Return the [X, Y] coordinate for the center point of the cell that contains the specified text.  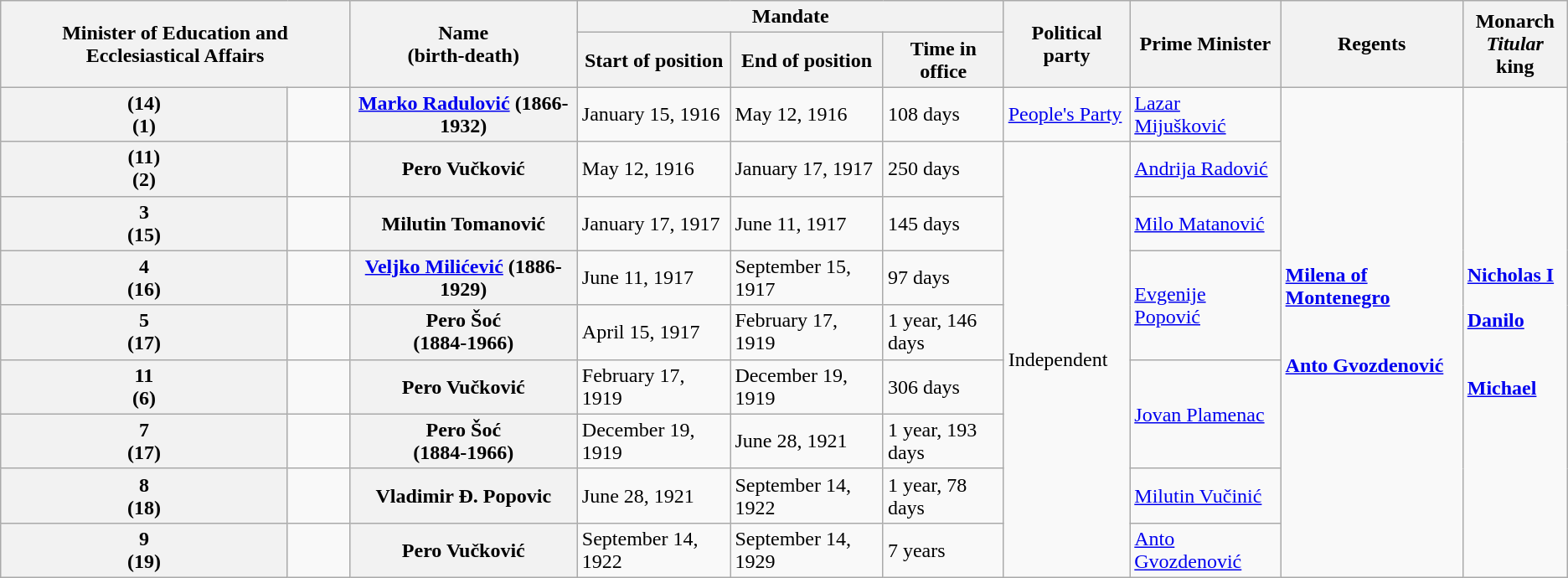
Jovan Plamenac [1205, 414]
250 days [943, 169]
Nicholas IDaniloMichael [1514, 333]
End of position [807, 60]
9(19) [144, 550]
September 15, 1917 [807, 278]
Veljko Milićević (1886-1929) [463, 278]
People's Party [1067, 114]
September 14, 1929 [807, 550]
Independent [1067, 359]
306 days [943, 387]
5(17) [144, 332]
Milena of MontenegroAnto Gvozdenović [1372, 333]
1 year, 146 days [943, 332]
Political party [1067, 44]
Marko Radulović (1866-1932) [463, 114]
Milutin Vučinić [1205, 496]
Time in office [943, 60]
Anto Gvozdenović [1205, 550]
7(17) [144, 441]
11(6) [144, 387]
8(18) [144, 496]
Andrija Radović [1205, 169]
1 year, 193 days [943, 441]
Prime Minister [1205, 44]
3(15) [144, 223]
Evgenije Popović [1205, 305]
Milo Matanović [1205, 223]
1 year, 78 days [943, 496]
7 years [943, 550]
97 days [943, 278]
(14)(1) [144, 114]
Lazar Mijušković [1205, 114]
145 days [943, 223]
108 days [943, 114]
Start of position [653, 60]
Mandate [791, 17]
Minister of Education and Ecclesiastical Affairs [175, 44]
April 15, 1917 [653, 332]
Regents [1372, 44]
Milutin Tomanović [463, 223]
January 15, 1916 [653, 114]
MonarchTitular king [1514, 44]
Name(birth-death) [463, 44]
4(16) [144, 278]
(11)(2) [144, 169]
Vladimir Đ. Popovic [463, 496]
